Search for the cell housing the specified text and yield its (x, y) center coordinate. 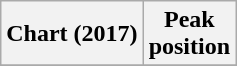
Chart (2017) (72, 34)
Peak position (189, 34)
